Identify which cell holds the provided text, then report its (x, y) central coordinate. 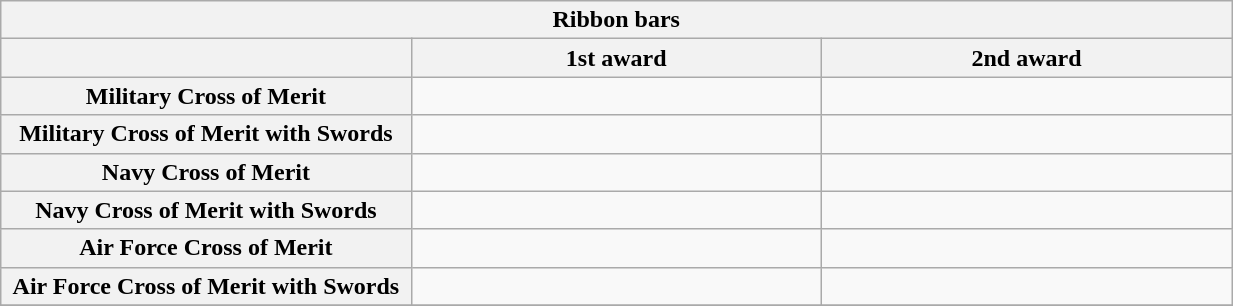
Military Cross of Merit (206, 96)
Navy Cross of Merit with Swords (206, 210)
Navy Cross of Merit (206, 172)
1st award (616, 58)
Air Force Cross of Merit with Swords (206, 286)
Military Cross of Merit with Swords (206, 134)
2nd award (1026, 58)
Air Force Cross of Merit (206, 248)
Ribbon bars (616, 20)
